Output the [x, y] coordinate of the center of the cell containing the given text.  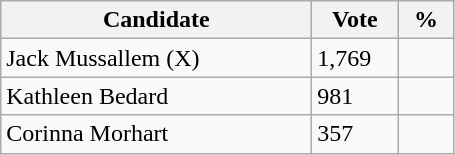
357 [355, 134]
Candidate [156, 20]
Corinna Morhart [156, 134]
Jack Mussallem (X) [156, 58]
Kathleen Bedard [156, 96]
1,769 [355, 58]
981 [355, 96]
Vote [355, 20]
% [426, 20]
